Determine the [X, Y] coordinate at the center of the cell enclosing the given text.  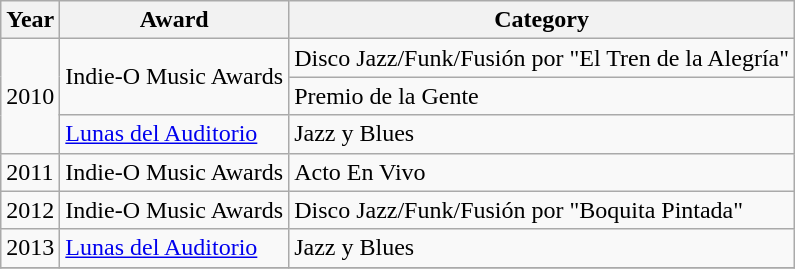
Premio de la Gente [542, 96]
Category [542, 20]
2012 [30, 210]
2011 [30, 172]
2010 [30, 96]
Disco Jazz/Funk/Fusión por "El Tren de la Alegría" [542, 58]
2013 [30, 248]
Award [174, 20]
Acto En Vivo [542, 172]
Disco Jazz/Funk/Fusión por "Boquita Pintada" [542, 210]
Year [30, 20]
